Extract the [X, Y] coordinate from the center of the cell holding the provided text.  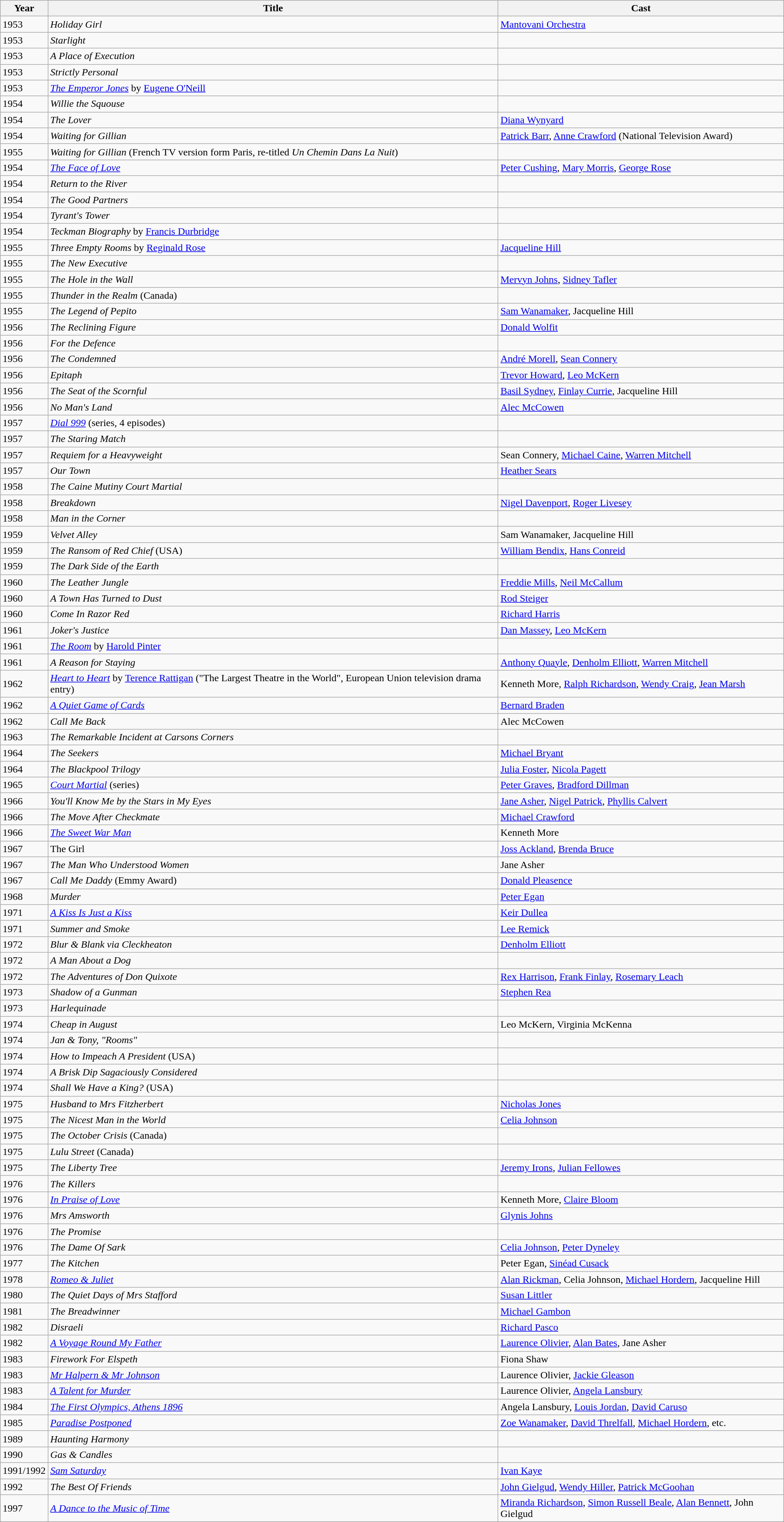
Glynis Johns [641, 1215]
Richard Pasco [641, 1327]
Ivan Kaye [641, 1470]
Joss Ackland, Brenda Bruce [641, 849]
Kenneth More [641, 833]
Strictly Personal [273, 72]
Heather Sears [641, 471]
Nicholas Jones [641, 1104]
The First Olympics, Athens 1896 [273, 1407]
Celia Johnson [641, 1120]
Call Me Back [273, 721]
The Man Who Understood Women [273, 865]
The Dark Side of the Earth [273, 566]
The Ransom of Red Chief (USA) [273, 550]
Court Martial (series) [273, 785]
The Seekers [273, 753]
Breakdown [273, 503]
William Bendix, Hans Conreid [641, 550]
A Talent for Murder [273, 1391]
Jan & Tony, "Rooms" [273, 1040]
Shadow of a Gunman [273, 992]
Michael Crawford [641, 817]
Richard Harris [641, 614]
Kenneth More, Ralph Richardson, Wendy Craig, Jean Marsh [641, 684]
Laurence Olivier, Jackie Gleason [641, 1375]
Title [273, 8]
Miranda Richardson, Simon Russell Beale, Alan Bennett, John Gielgud [641, 1508]
Angela Lansbury, Louis Jordan, David Caruso [641, 1407]
For the Defence [273, 343]
Anthony Quayle, Denholm Elliott, Warren Mitchell [641, 662]
1980 [24, 1295]
A Dance to the Music of Time [273, 1508]
The Reclining Figure [273, 327]
Mr Halpern & Mr Johnson [273, 1375]
1989 [24, 1439]
André Morell, Sean Connery [641, 359]
Starlight [273, 40]
Michael Bryant [641, 753]
1984 [24, 1407]
Laurence Olivier, Alan Bates, Jane Asher [641, 1343]
Jeremy Irons, Julian Fellowes [641, 1168]
The Staring Match [273, 439]
Rex Harrison, Frank Finlay, Rosemary Leach [641, 977]
Blur & Blank via Cleckheaton [273, 944]
1992 [24, 1487]
Diana Wynyard [641, 120]
Keir Dullea [641, 912]
Cheap in August [273, 1024]
Call Me Daddy (Emmy Award) [273, 881]
Peter Graves, Bradford Dillman [641, 785]
Julia Foster, Nicola Pagett [641, 769]
Disraeli [273, 1327]
The Blackpool Trilogy [273, 769]
Celia Johnson, Peter Dyneley [641, 1248]
The Quiet Days of Mrs Stafford [273, 1295]
The Sweet War Man [273, 833]
Trevor Howard, Leo McKern [641, 375]
Donald Pleasence [641, 881]
Our Town [273, 471]
Requiem for a Heavyweight [273, 455]
Mervyn Johns, Sidney Tafler [641, 279]
Peter Egan [641, 897]
1963 [24, 737]
The Girl [273, 849]
Romeo & Juliet [273, 1279]
Lulu Street (Canada) [273, 1152]
In Praise of Love [273, 1199]
A Voyage Round My Father [273, 1343]
Waiting for Gillian (French TV version form Paris, re-titled Un Chemin Dans La Nuit) [273, 152]
The Killers [273, 1183]
Alan Rickman, Celia Johnson, Michael Hordern, Jacqueline Hill [641, 1279]
1977 [24, 1264]
Patrick Barr, Anne Crawford (National Television Award) [641, 136]
You'll Know Me by the Stars in My Eyes [273, 801]
Firework For Elspeth [273, 1359]
Gas & Candles [273, 1455]
The Caine Mutiny Court Martial [273, 487]
Shall We Have a King? (USA) [273, 1088]
The Seat of the Scornful [273, 391]
Mantovani Orchestra [641, 24]
1985 [24, 1423]
Mrs Amsworth [273, 1215]
Three Empty Rooms by Reginald Rose [273, 248]
The October Crisis (Canada) [273, 1136]
Joker's Justice [273, 630]
Leo McKern, Virginia McKenna [641, 1024]
Peter Egan, Sinéad Cusack [641, 1264]
Velvet Alley [273, 535]
Zoe Wanamaker, David Threlfall, Michael Hordern, etc. [641, 1423]
Susan Littler [641, 1295]
Donald Wolfit [641, 327]
Nigel Davenport, Roger Livesey [641, 503]
Return to the River [273, 183]
1978 [24, 1279]
1997 [24, 1508]
A Brisk Dip Sagaciously Considered [273, 1072]
Waiting for Gillian [273, 136]
Jane Asher [641, 865]
The Adventures of Don Quixote [273, 977]
How to Impeach A President (USA) [273, 1056]
Teckman Biography by Francis Durbridge [273, 232]
The Hole in the Wall [273, 279]
The Room by Harold Pinter [273, 646]
Basil Sydney, Finlay Currie, Jacqueline Hill [641, 391]
The Kitchen [273, 1264]
The Condemned [273, 359]
Epitaph [273, 375]
The New Executive [273, 264]
The Legend of Pepito [273, 311]
Rod Steiger [641, 598]
Heart to Heart by Terence Rattigan ("The Largest Theatre in the World", European Union television drama entry) [273, 684]
Cast [641, 8]
The Good Partners [273, 200]
Dial 999 (series, 4 episodes) [273, 423]
Kenneth More, Claire Bloom [641, 1199]
A Quiet Game of Cards [273, 705]
Willie the Squouse [273, 104]
The Lover [273, 120]
The Emperor Jones by Eugene O'Neill [273, 88]
The Remarkable Incident at Carsons Corners [273, 737]
Man in the Corner [273, 519]
Come In Razor Red [273, 614]
Summer and Smoke [273, 928]
The Breadwinner [273, 1311]
The Promise [273, 1231]
A Man About a Dog [273, 960]
Freddie Mills, Neil McCallum [641, 582]
The Nicest Man in the World [273, 1120]
The Best Of Friends [273, 1487]
Harlequinade [273, 1008]
1990 [24, 1455]
1991/1992 [24, 1470]
Denholm Elliott [641, 944]
Laurence Olivier, Angela Lansbury [641, 1391]
1981 [24, 1311]
Thunder in the Realm (Canada) [273, 295]
Jane Asher, Nigel Patrick, Phyllis Calvert [641, 801]
Michael Gambon [641, 1311]
Tyrant's Tower [273, 216]
Sean Connery, Michael Caine, Warren Mitchell [641, 455]
Lee Remick [641, 928]
A Reason for Staying [273, 662]
Holiday Girl [273, 24]
A Place of Execution [273, 56]
Year [24, 8]
Sam Saturday [273, 1470]
No Man's Land [273, 407]
The Dame Of Sark [273, 1248]
The Move After Checkmate [273, 817]
The Face of Love [273, 168]
Stephen Rea [641, 992]
A Town Has Turned to Dust [273, 598]
Haunting Harmony [273, 1439]
A Kiss Is Just a Kiss [273, 912]
The Leather Jungle [273, 582]
1965 [24, 785]
Jacqueline Hill [641, 248]
1968 [24, 897]
Paradise Postponed [273, 1423]
Bernard Braden [641, 705]
Dan Massey, Leo McKern [641, 630]
The Liberty Tree [273, 1168]
Husband to Mrs Fitzherbert [273, 1104]
John Gielgud, Wendy Hiller, Patrick McGoohan [641, 1487]
Peter Cushing, Mary Morris, George Rose [641, 168]
Fiona Shaw [641, 1359]
Murder [273, 897]
